Determine the [X, Y] coordinate at the center of the cell enclosing the given text.  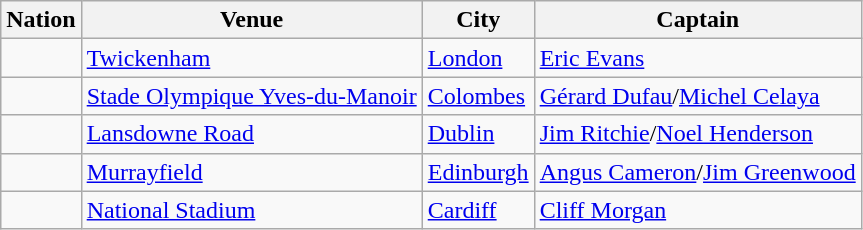
Venue [252, 20]
Edinburgh [478, 172]
City [478, 20]
Angus Cameron/Jim Greenwood [698, 172]
Murrayfield [252, 172]
Eric Evans [698, 58]
Gérard Dufau/Michel Celaya [698, 96]
London [478, 58]
Dublin [478, 134]
Captain [698, 20]
National Stadium [252, 210]
Stade Olympique Yves-du-Manoir [252, 96]
Cliff Morgan [698, 210]
Nation [41, 20]
Lansdowne Road [252, 134]
Cardiff [478, 210]
Colombes [478, 96]
Twickenham [252, 58]
Jim Ritchie/Noel Henderson [698, 134]
